Return the (X, Y) coordinate for the center point of the cell that contains the specified text.  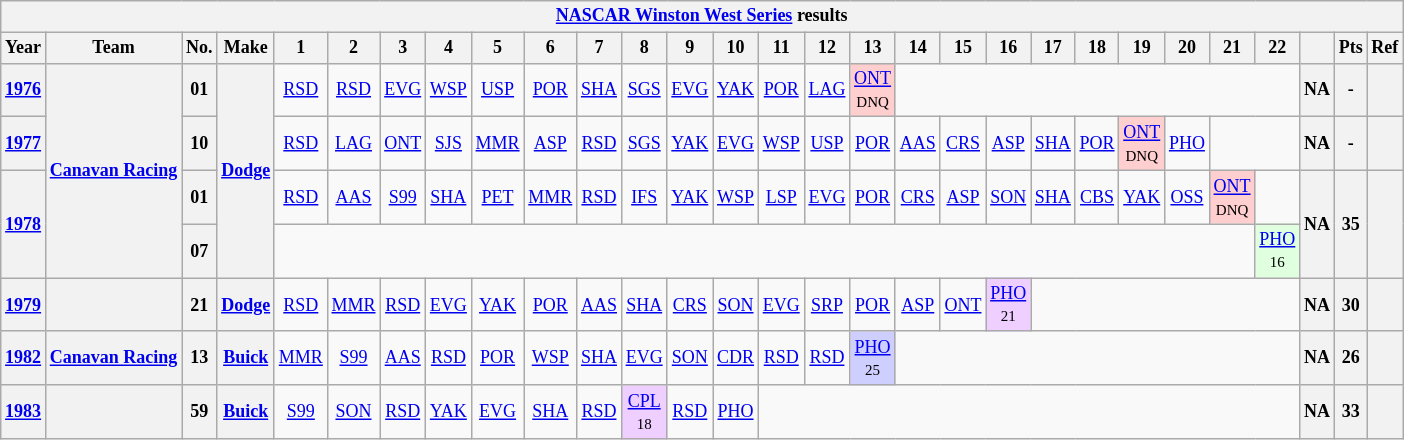
CPL18 (644, 412)
6 (550, 48)
11 (781, 48)
2 (354, 48)
12 (827, 48)
1978 (24, 224)
16 (1008, 48)
15 (963, 48)
CBS (1097, 197)
OSS (1188, 197)
17 (1052, 48)
Ref (1385, 48)
35 (1350, 224)
26 (1350, 358)
30 (1350, 305)
5 (498, 48)
1982 (24, 358)
1979 (24, 305)
IFS (644, 197)
PHO21 (1008, 305)
1 (300, 48)
LSP (781, 197)
Team (113, 48)
PET (498, 197)
PHO16 (1278, 251)
9 (690, 48)
PHO25 (873, 358)
No. (200, 48)
1977 (24, 144)
Make (246, 48)
CDR (736, 358)
8 (644, 48)
33 (1350, 412)
4 (449, 48)
3 (403, 48)
20 (1188, 48)
07 (200, 251)
1983 (24, 412)
SJS (449, 144)
NASCAR Winston West Series results (702, 16)
7 (600, 48)
14 (918, 48)
Year (24, 48)
22 (1278, 48)
59 (200, 412)
18 (1097, 48)
19 (1142, 48)
SRP (827, 305)
1976 (24, 90)
Pts (1350, 48)
